Detect which cell encompasses the target text, then output its [X, Y] center coordinate. 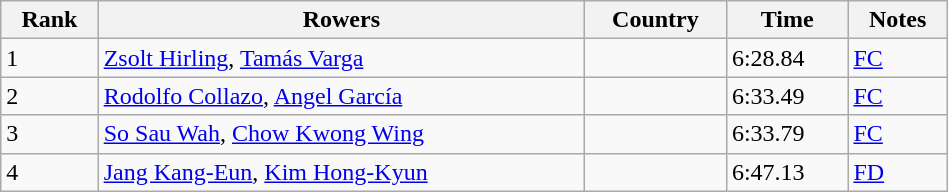
Notes [898, 20]
FD [898, 172]
Rank [50, 20]
Jang Kang-Eun, Kim Hong-Kyun [341, 172]
1 [50, 58]
So Sau Wah, Chow Kwong Wing [341, 134]
3 [50, 134]
6:33.49 [787, 96]
Rowers [341, 20]
Time [787, 20]
Country [656, 20]
Rodolfo Collazo, Angel García [341, 96]
6:33.79 [787, 134]
Zsolt Hirling, Tamás Varga [341, 58]
6:47.13 [787, 172]
2 [50, 96]
6:28.84 [787, 58]
4 [50, 172]
